From the cell containing the given text, extract its center point as [x, y] coordinate. 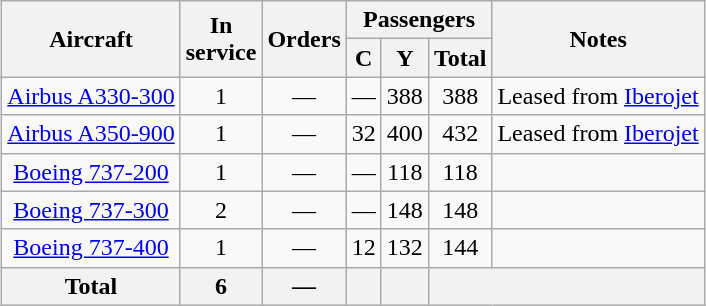
132 [404, 248]
432 [460, 134]
Orders [304, 39]
Passengers [419, 20]
12 [364, 248]
Y [404, 58]
32 [364, 134]
2 [221, 210]
400 [404, 134]
Boeing 737-200 [91, 172]
6 [221, 286]
Boeing 737-300 [91, 210]
144 [460, 248]
Boeing 737-400 [91, 248]
Airbus A330-300 [91, 96]
C [364, 58]
Aircraft [91, 39]
Notes [598, 39]
Airbus A350-900 [91, 134]
In service [221, 39]
